Locate the cell with the specified text and output its [x, y] center coordinate. 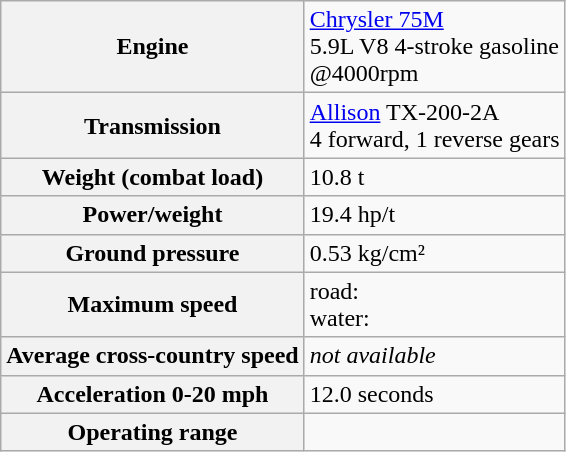
10.8 t [434, 177]
Operating range [152, 432]
19.4 hp/t [434, 215]
Power/weight [152, 215]
Transmission [152, 126]
Allison TX-200-2A4 forward, 1 reverse gears [434, 126]
Average cross-country speed [152, 356]
Maximum speed [152, 304]
0.53 kg/cm² [434, 253]
Engine [152, 47]
Chrysler 75M5.9L V8 4-stroke gasoline @4000rpm [434, 47]
Acceleration 0-20 mph [152, 394]
not available [434, 356]
12.0 seconds [434, 394]
Ground pressure [152, 253]
road: water: [434, 304]
Weight (combat load) [152, 177]
